Search for the cell housing the specified text and yield its [X, Y] center coordinate. 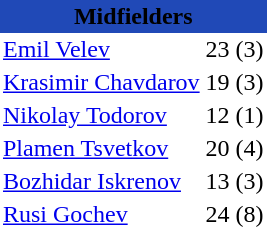
Midfielders [134, 16]
(4) [250, 148]
Bozhidar Iskrenov [102, 182]
Krasimir Chavdarov [102, 82]
Plamen Tsvetkov [102, 148]
13 [218, 182]
19 [218, 82]
20 [218, 148]
Emil Velev [102, 50]
23 [218, 50]
(1) [250, 116]
Nikolay Todorov [102, 116]
12 [218, 116]
